Provide the [X, Y] coordinate of the cell's center where the given text is located.  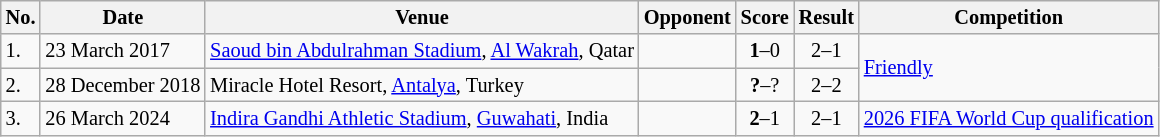
Miracle Hotel Resort, Antalya, Turkey [422, 85]
Saoud bin Abdulrahman Stadium, Al Wakrah, Qatar [422, 51]
Opponent [688, 17]
3. [21, 118]
23 March 2017 [122, 51]
1–0 [765, 51]
28 December 2018 [122, 85]
Result [826, 17]
26 March 2024 [122, 118]
1. [21, 51]
2. [21, 85]
Indira Gandhi Athletic Stadium, Guwahati, India [422, 118]
No. [21, 17]
2–2 [826, 85]
Date [122, 17]
?–? [765, 85]
Score [765, 17]
2026 FIFA World Cup qualification [1009, 118]
Venue [422, 17]
Friendly [1009, 68]
Competition [1009, 17]
